Capture the cell that displays the provided text and extract its [X, Y] central coordinate. 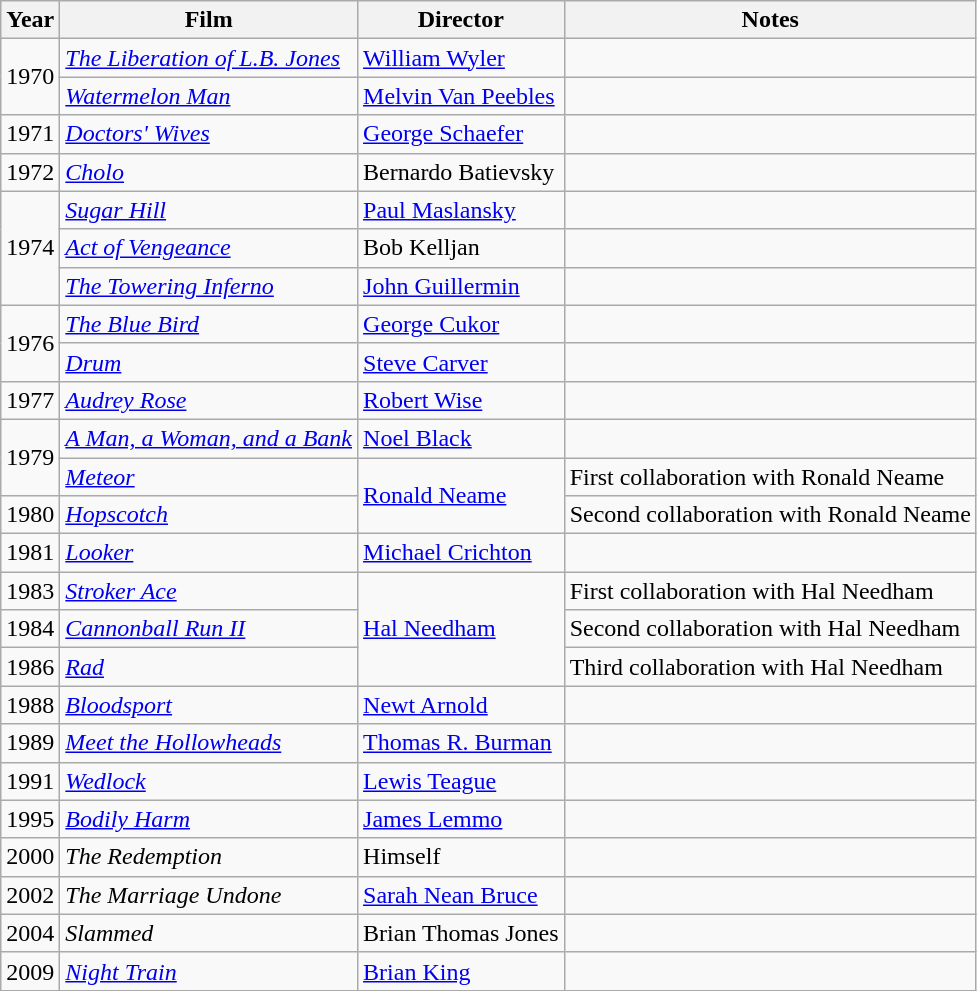
1979 [30, 457]
Drum [209, 362]
1977 [30, 400]
Brian Thomas Jones [462, 933]
Doctors' Wives [209, 134]
Robert Wise [462, 400]
William Wyler [462, 58]
Hal Needham [462, 629]
George Schaefer [462, 134]
The Towering Inferno [209, 286]
Lewis Teague [462, 781]
1983 [30, 591]
Meet the Hollowheads [209, 743]
Steve Carver [462, 362]
First collaboration with Ronald Neame [770, 477]
Notes [770, 20]
Brian King [462, 971]
George Cukor [462, 324]
Ronald Neame [462, 496]
Bodily Harm [209, 819]
1971 [30, 134]
Night Train [209, 971]
Hopscotch [209, 515]
1995 [30, 819]
2002 [30, 895]
Bob Kelljan [462, 248]
The Liberation of L.B. Jones [209, 58]
Bloodsport [209, 705]
Film [209, 20]
1988 [30, 705]
Slammed [209, 933]
Third collaboration with Hal Needham [770, 667]
First collaboration with Hal Needham [770, 591]
The Blue Bird [209, 324]
Watermelon Man [209, 96]
Second collaboration with Hal Needham [770, 629]
1980 [30, 515]
1974 [30, 248]
Noel Black [462, 438]
Melvin Van Peebles [462, 96]
1972 [30, 172]
Stroker Ace [209, 591]
Sarah Nean Bruce [462, 895]
1981 [30, 553]
Year [30, 20]
1984 [30, 629]
Newt Arnold [462, 705]
Paul Maslansky [462, 210]
1976 [30, 343]
Thomas R. Burman [462, 743]
Meteor [209, 477]
The Redemption [209, 857]
John Guillermin [462, 286]
2000 [30, 857]
Michael Crichton [462, 553]
Director [462, 20]
2009 [30, 971]
Wedlock [209, 781]
Looker [209, 553]
Rad [209, 667]
1989 [30, 743]
1970 [30, 77]
James Lemmo [462, 819]
Audrey Rose [209, 400]
Bernardo Batievsky [462, 172]
2004 [30, 933]
1991 [30, 781]
Himself [462, 857]
Sugar Hill [209, 210]
The Marriage Undone [209, 895]
Act of Vengeance [209, 248]
1986 [30, 667]
Second collaboration with Ronald Neame [770, 515]
Cannonball Run II [209, 629]
A Man, a Woman, and a Bank [209, 438]
Cholo [209, 172]
